Return the [x, y] coordinate for the center point of the cell that contains the specified text.  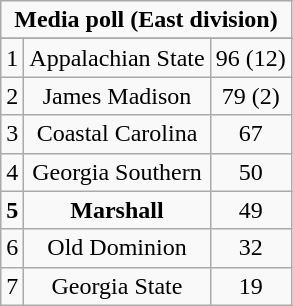
6 [12, 248]
5 [12, 210]
Old Dominion [117, 248]
Coastal Carolina [117, 134]
Georgia State [117, 286]
1 [12, 58]
50 [250, 172]
19 [250, 286]
4 [12, 172]
79 (2) [250, 96]
3 [12, 134]
7 [12, 286]
96 (12) [250, 58]
Georgia Southern [117, 172]
Marshall [117, 210]
James Madison [117, 96]
32 [250, 248]
Appalachian State [117, 58]
67 [250, 134]
49 [250, 210]
Media poll (East division) [146, 20]
2 [12, 96]
